Output the [X, Y] coordinate of the center of the cell containing the given text.  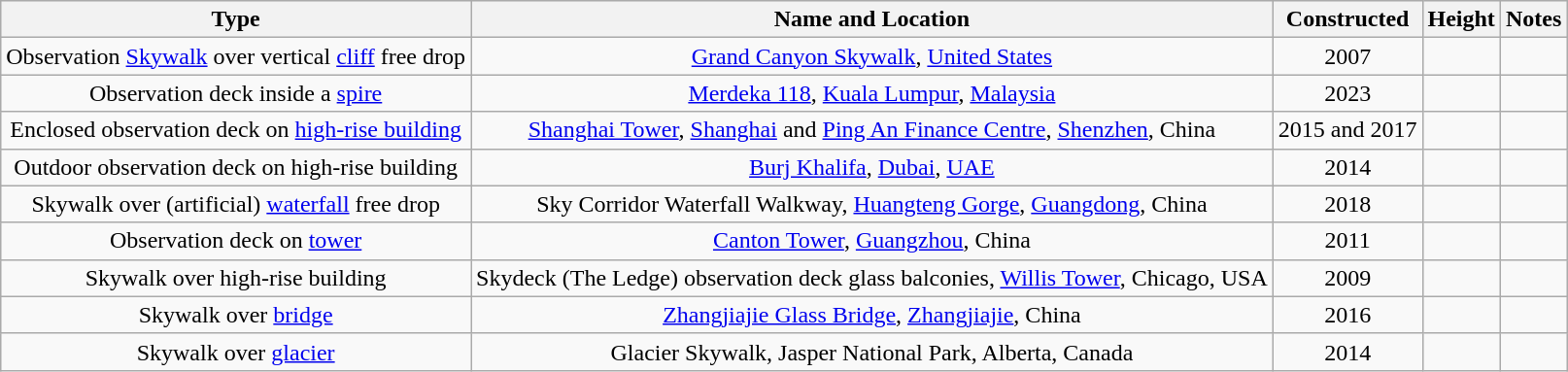
Outdoor observation deck on high-rise building [236, 167]
2018 [1347, 204]
2009 [1347, 278]
2015 and 2017 [1347, 130]
Name and Location [872, 19]
Glacier Skywalk, Jasper National Park, Alberta, Canada [872, 352]
Canton Tower, Guangzhou, China [872, 241]
Notes [1533, 19]
2016 [1347, 315]
2007 [1347, 56]
2023 [1347, 93]
Constructed [1347, 19]
Merdeka 118, Kuala Lumpur, Malaysia [872, 93]
Skywalk over high-rise building [236, 278]
Observation Skywalk over vertical cliff free drop [236, 56]
Observation deck on tower [236, 241]
2011 [1347, 241]
Burj Khalifa, Dubai, UAE [872, 167]
Sky Corridor Waterfall Walkway, Huangteng Gorge, Guangdong, China [872, 204]
Skywalk over glacier [236, 352]
Grand Canyon Skywalk, United States [872, 56]
Zhangjiajie Glass Bridge, Zhangjiajie, China [872, 315]
Skydeck (The Ledge) observation deck glass balconies, Willis Tower, Chicago, USA [872, 278]
Enclosed observation deck on high-rise building [236, 130]
Observation deck inside a spire [236, 93]
Height [1461, 19]
Skywalk over bridge [236, 315]
Skywalk over (artificial) waterfall free drop [236, 204]
Shanghai Tower, Shanghai and Ping An Finance Centre, Shenzhen, China [872, 130]
Type [236, 19]
